Scan for the cell matching the given text and deliver its (X, Y) coordinate at center. 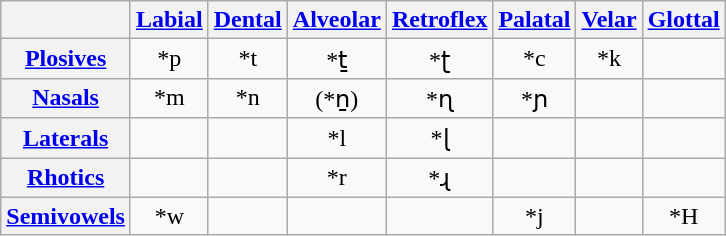
Palatal (534, 20)
*t (248, 59)
Alveolar (336, 20)
Semivowels (66, 216)
*k (609, 59)
*c (534, 59)
*w (169, 216)
*m (169, 98)
*ɻ (440, 178)
Plosives (66, 59)
*ɳ (440, 98)
Nasals (66, 98)
Laterals (66, 138)
*H (684, 216)
Dental (248, 20)
Velar (609, 20)
*l (336, 138)
(*ṉ) (336, 98)
*j (534, 216)
*ɭ (440, 138)
*n (248, 98)
Retroflex (440, 20)
*ṯ (336, 59)
Glottal (684, 20)
*ʈ (440, 59)
*ɲ (534, 98)
*p (169, 59)
Rhotics (66, 178)
Labial (169, 20)
*r (336, 178)
